Extract the (x, y) coordinate from the center of the cell holding the provided text.  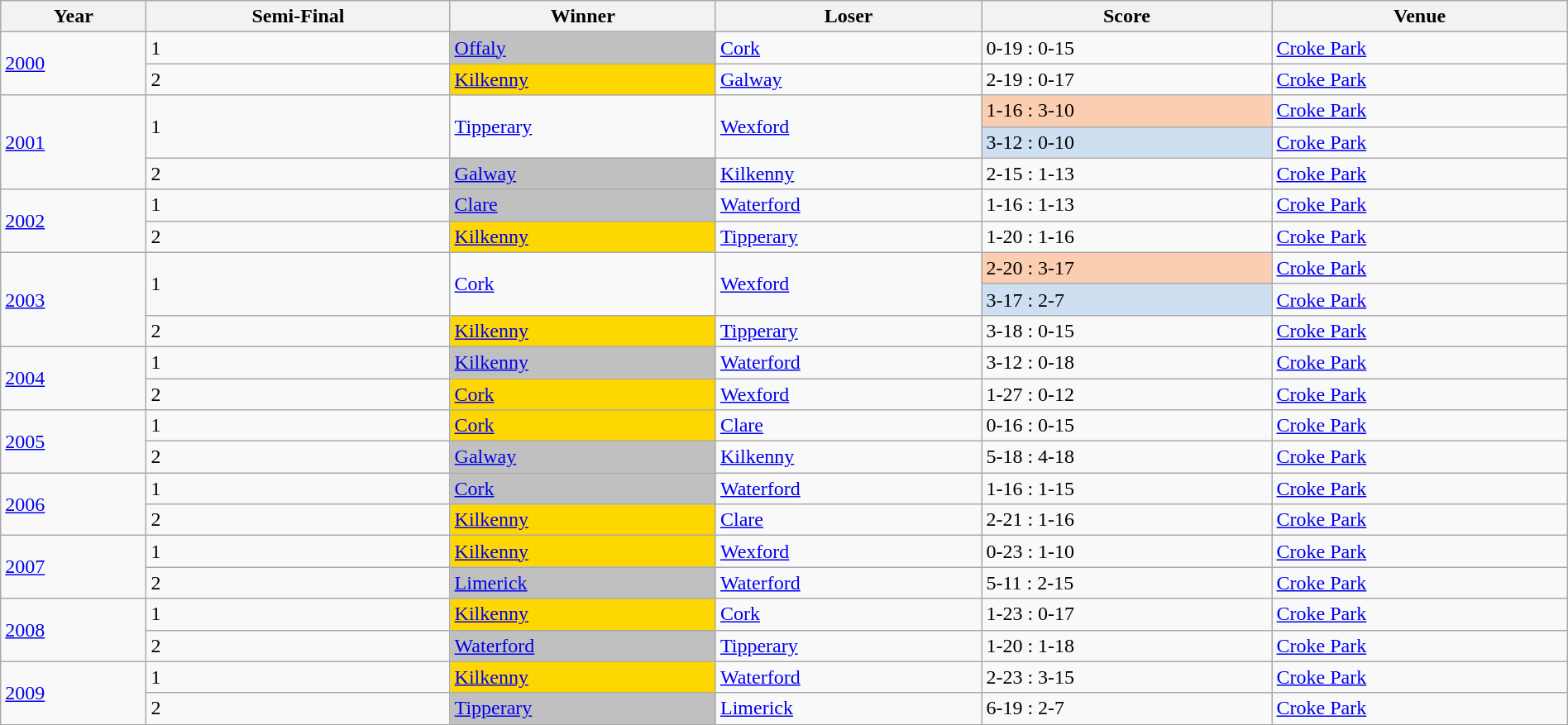
Winner (582, 17)
3-18 : 0-15 (1126, 331)
2000 (74, 64)
0-23 : 1-10 (1126, 551)
2008 (74, 630)
5-11 : 2-15 (1126, 583)
2-23 : 3-15 (1126, 677)
Semi-Final (298, 17)
2-19 : 0-17 (1126, 79)
1-20 : 1-18 (1126, 646)
Offaly (582, 48)
1-16 : 1-15 (1126, 489)
1-20 : 1-16 (1126, 236)
Venue (1419, 17)
0-19 : 0-15 (1126, 48)
2003 (74, 299)
1-27 : 0-12 (1126, 394)
6-19 : 2-7 (1126, 708)
2-15 : 1-13 (1126, 174)
Year (74, 17)
0-16 : 0-15 (1126, 426)
2006 (74, 504)
3-17 : 2-7 (1126, 299)
Loser (849, 17)
5-18 : 4-18 (1126, 457)
2007 (74, 567)
2001 (74, 142)
2-21 : 1-16 (1126, 520)
Score (1126, 17)
3-12 : 0-10 (1126, 142)
1-16 : 3-10 (1126, 111)
3-12 : 0-18 (1126, 362)
1-16 : 1-13 (1126, 205)
2002 (74, 221)
2009 (74, 693)
1-23 : 0-17 (1126, 614)
2-20 : 3-17 (1126, 268)
2004 (74, 378)
2005 (74, 441)
